Return the [X, Y] coordinate for the center point of the cell that contains the specified text.  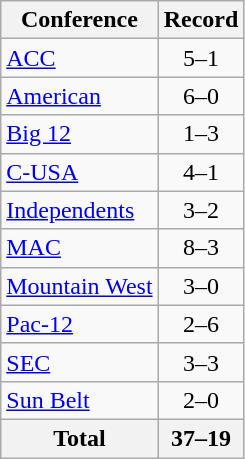
2–6 [201, 324]
Record [201, 20]
5–1 [201, 58]
Independents [80, 210]
8–3 [201, 248]
Mountain West [80, 286]
1–3 [201, 134]
3–0 [201, 286]
Big 12 [80, 134]
Sun Belt [80, 400]
MAC [80, 248]
2–0 [201, 400]
C-USA [80, 172]
Pac-12 [80, 324]
3–3 [201, 362]
3–2 [201, 210]
American [80, 96]
6–0 [201, 96]
Total [80, 438]
Conference [80, 20]
SEC [80, 362]
ACC [80, 58]
4–1 [201, 172]
37–19 [201, 438]
